Pinpoint the cell where the given text exists, returning its (X, Y) midpoint coordinate. 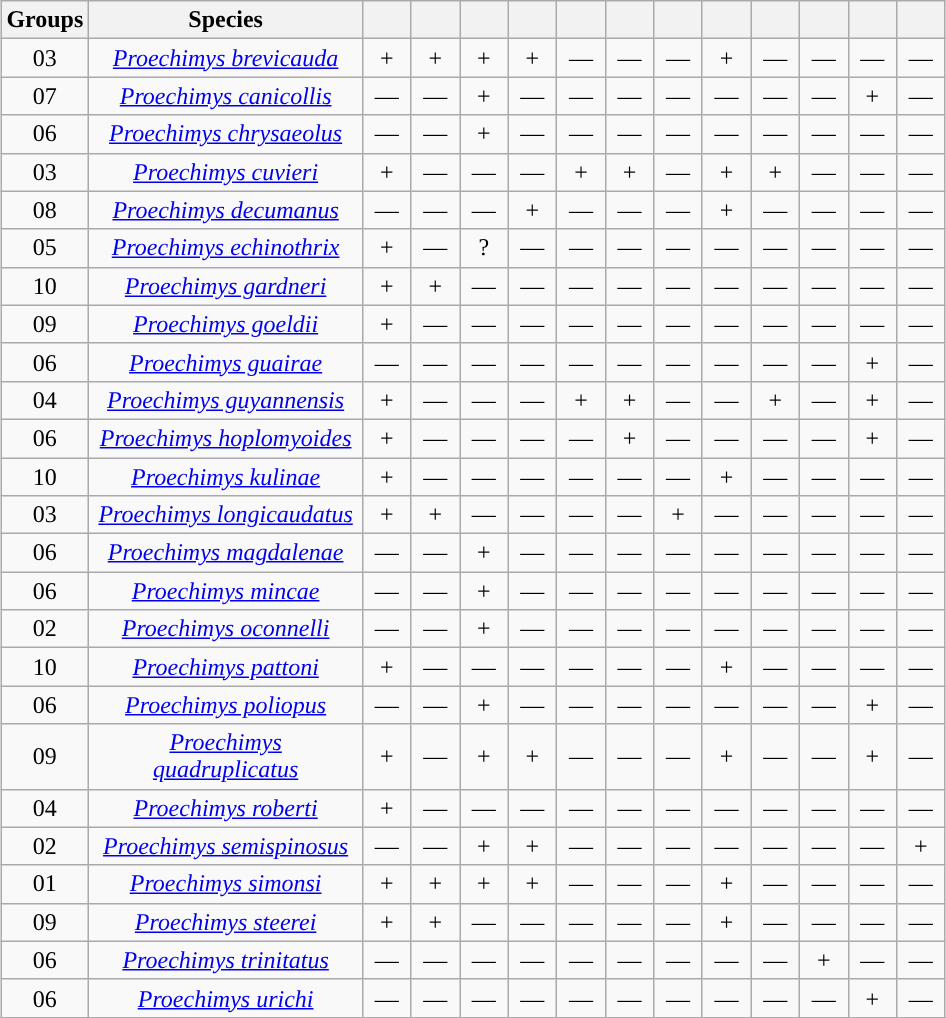
05 (45, 248)
Proechimys canicollis (226, 96)
07 (45, 96)
Proechimys roberti (226, 808)
Proechimys hoplomyoides (226, 438)
Proechimys guyannensis (226, 400)
Species (226, 20)
Proechimys pattoni (226, 667)
Proechimys kulinae (226, 477)
Proechimys mincae (226, 591)
Proechimys chrysaeolus (226, 134)
01 (45, 884)
Proechimys gardneri (226, 286)
Proechimys cuvieri (226, 172)
Proechimys trinitatus (226, 960)
Proechimys simonsi (226, 884)
Proechimys steerei (226, 922)
Proechimys oconnelli (226, 629)
Proechimys semispinosus (226, 846)
Groups (45, 20)
Proechimys brevicauda (226, 58)
Proechimys goeldii (226, 324)
Proechimys magdalenae (226, 553)
Proechimys poliopus (226, 705)
08 (45, 210)
? (484, 248)
Proechimys longicaudatus (226, 515)
Proechimys decumanus (226, 210)
Proechimys quadruplicatus (226, 756)
Proechimys urichi (226, 998)
Proechimys guairae (226, 362)
Proechimys echinothrix (226, 248)
